Return (x, y) of the center of cell containing provided text 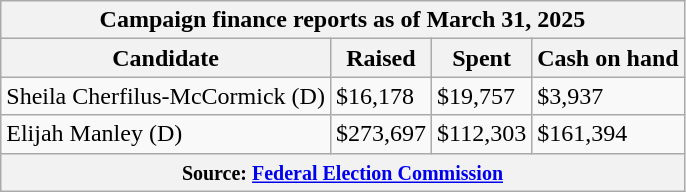
Source: Federal Election Commission (342, 172)
Spent (481, 58)
Campaign finance reports as of March 31, 2025 (342, 20)
Elijah Manley (D) (166, 134)
$19,757 (481, 96)
$273,697 (380, 134)
$16,178 (380, 96)
Candidate (166, 58)
Sheila Cherfilus-McCormick (D) (166, 96)
Cash on hand (608, 58)
$161,394 (608, 134)
Raised (380, 58)
$112,303 (481, 134)
$3,937 (608, 96)
